Capture the cell that displays the provided text and extract its (x, y) central coordinate. 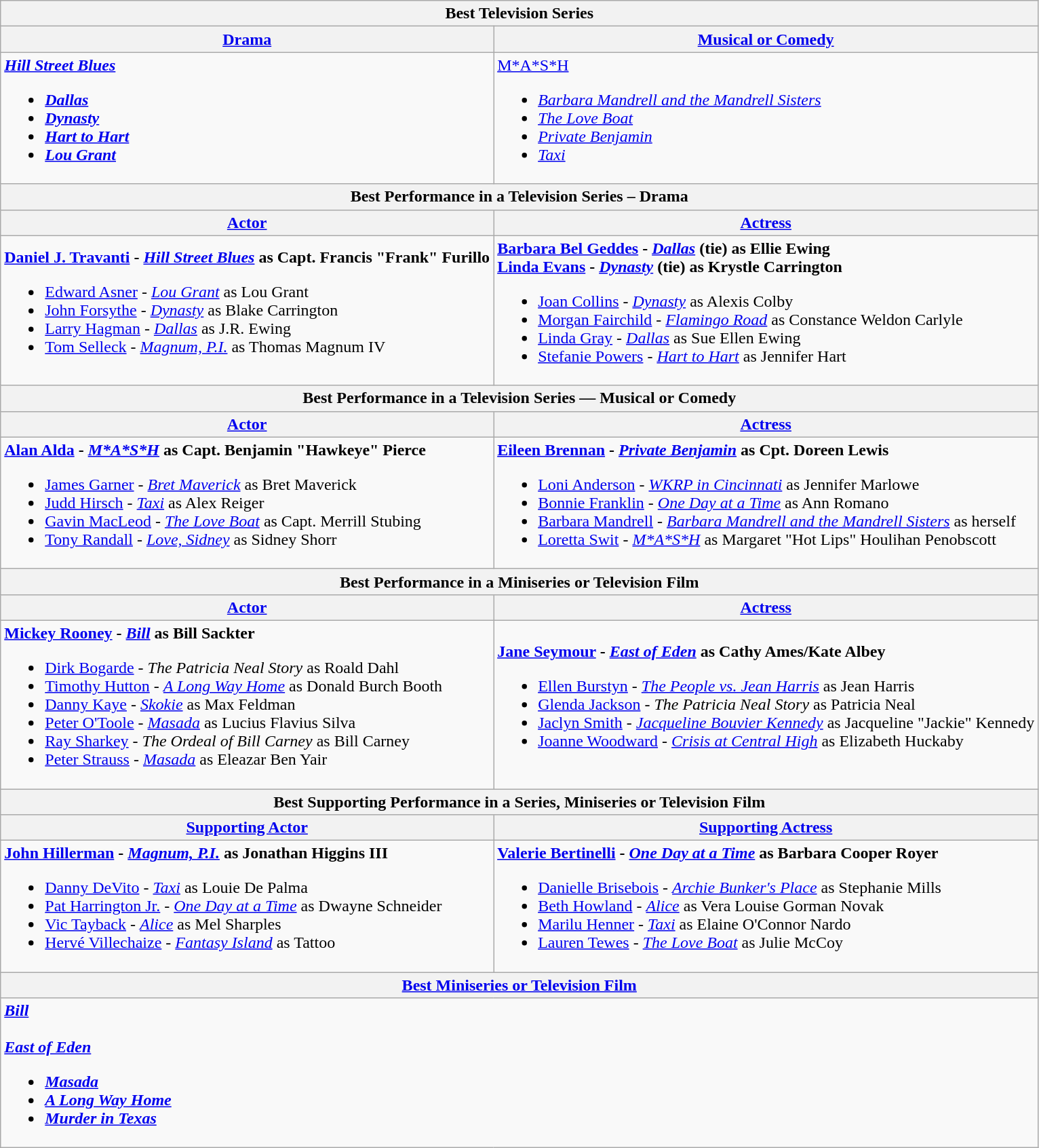
Best Miniseries or Television Film (519, 985)
Best Performance in a Television Series – Drama (519, 197)
Best Performance in a Miniseries or Television Film (519, 581)
Best Television Series (519, 14)
Musical or Comedy (766, 39)
Supporting Actor (247, 828)
Hill Street BluesDallasDynastyHart to HartLou Grant (247, 118)
Best Performance in a Television Series — Musical or Comedy (519, 398)
Bill East of EdenMasadaA Long Way HomeMurder in Texas (519, 1073)
Supporting Actress (766, 828)
Drama (247, 39)
Best Supporting Performance in a Series, Miniseries or Television Film (519, 801)
M*A*S*HBarbara Mandrell and the Mandrell SistersThe Love BoatPrivate BenjaminTaxi (766, 118)
